Output the (X, Y) coordinate of the center of the cell containing the given text.  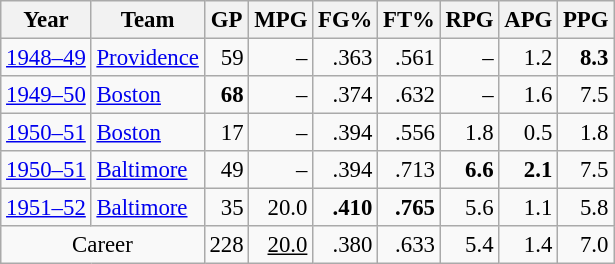
5.4 (470, 245)
1.6 (528, 95)
PPG (586, 20)
.765 (410, 208)
Year (46, 20)
1948–49 (46, 58)
1.2 (528, 58)
Career (102, 245)
.410 (346, 208)
228 (226, 245)
5.6 (470, 208)
GP (226, 20)
.374 (346, 95)
APG (528, 20)
1949–50 (46, 95)
RPG (470, 20)
1.4 (528, 245)
17 (226, 133)
.713 (410, 170)
59 (226, 58)
MPG (281, 20)
Team (148, 20)
Providence (148, 58)
FT% (410, 20)
.363 (346, 58)
5.8 (586, 208)
1951–52 (46, 208)
68 (226, 95)
2.1 (528, 170)
0.5 (528, 133)
.556 (410, 133)
.633 (410, 245)
7.0 (586, 245)
35 (226, 208)
6.6 (470, 170)
49 (226, 170)
.380 (346, 245)
1.1 (528, 208)
.632 (410, 95)
.561 (410, 58)
FG% (346, 20)
8.3 (586, 58)
